Return [x, y] of the center of cell containing provided text 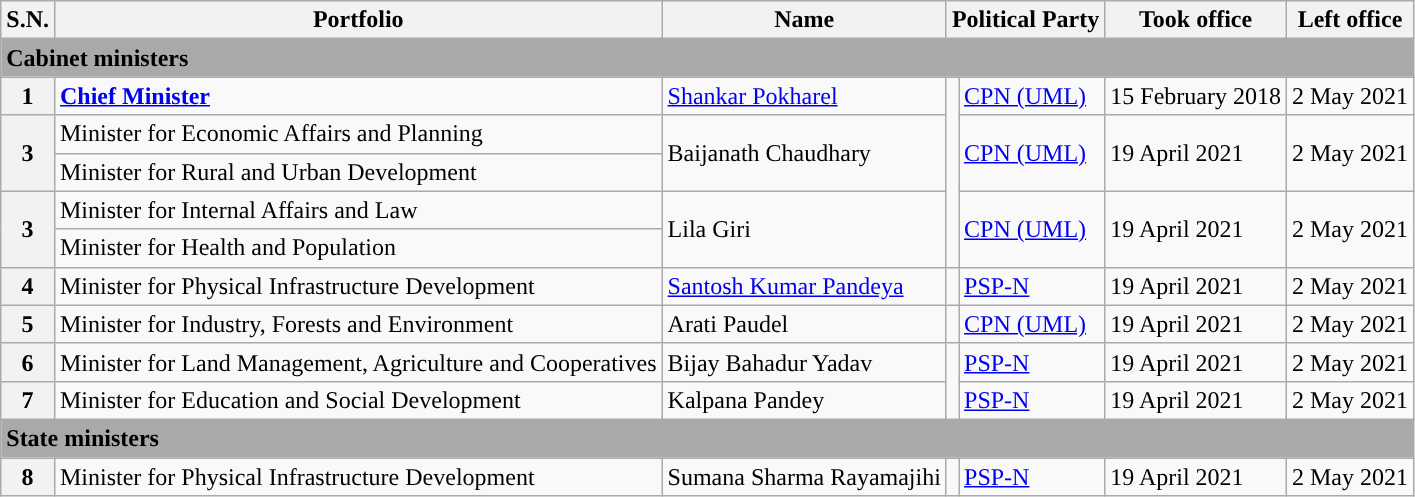
Political Party [1025, 20]
6 [28, 362]
Cabinet ministers [708, 58]
Santosh Kumar Pandeya [804, 286]
Minister for Education and Social Development [358, 400]
Sumana Sharma Rayamajihi [804, 477]
Minister for Rural and Urban Development [358, 172]
Left office [1350, 20]
Minister for Industry, Forests and Environment [358, 324]
Baijanath Chaudhary [804, 153]
Portfolio [358, 20]
Minister for Land Management, Agriculture and Cooperatives [358, 362]
15 February 2018 [1196, 96]
Lila Giri [804, 229]
Chief Minister [358, 96]
State ministers [708, 438]
Kalpana Pandey [804, 400]
7 [28, 400]
Minister for Economic Affairs and Planning [358, 134]
Bijay Bahadur Yadav [804, 362]
Minister for Health and Population [358, 248]
S.N. [28, 20]
Arati Paudel [804, 324]
Shankar Pokharel [804, 96]
1 [28, 96]
8 [28, 477]
Minister for Internal Affairs and Law [358, 210]
Name [804, 20]
4 [28, 286]
Took office [1196, 20]
5 [28, 324]
